Locate the cell with the specified text and output its [X, Y] center coordinate. 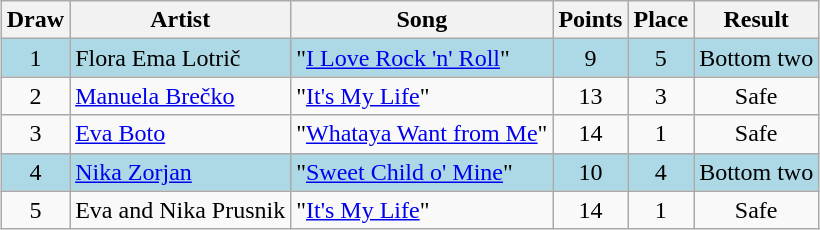
"Whataya Want from Me" [422, 134]
"Sweet Child o' Mine" [422, 172]
Points [590, 20]
Eva and Nika Prusnik [180, 210]
9 [590, 58]
Place [661, 20]
Eva Boto [180, 134]
Draw [35, 20]
Song [422, 20]
Manuela Brečko [180, 96]
Artist [180, 20]
Nika Zorjan [180, 172]
Result [756, 20]
Flora Ema Lotrič [180, 58]
10 [590, 172]
"I Love Rock 'n' Roll" [422, 58]
2 [35, 96]
13 [590, 96]
